Scan for the cell matching the given text and deliver its (X, Y) coordinate at center. 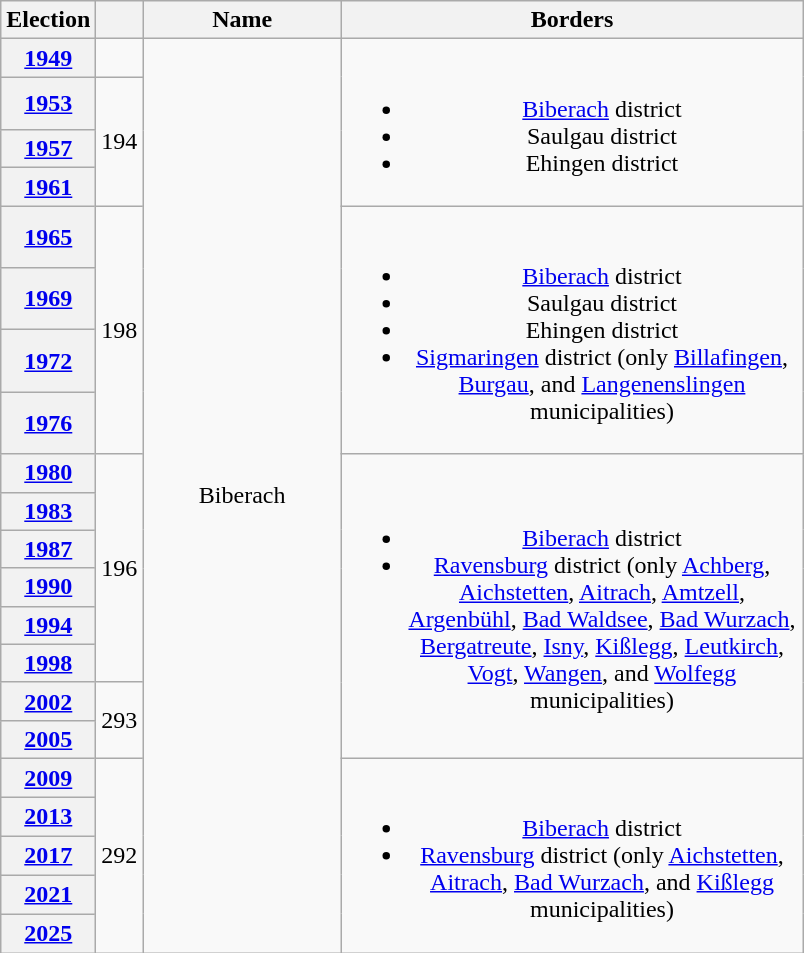
Borders (572, 20)
2017 (48, 856)
Biberach districtSaulgau districtEhingen districtSigmaringen district (only Billafingen, Burgau, and Langenenslingen municipalities) (572, 330)
2013 (48, 816)
2002 (48, 701)
1983 (48, 511)
1994 (48, 625)
Biberach districtRavensburg district (only Aichstetten, Aitrach, Bad Wurzach, and Kißlegg municipalities) (572, 855)
Name (242, 20)
194 (120, 142)
2005 (48, 739)
2025 (48, 934)
2009 (48, 778)
1953 (48, 104)
Election (48, 20)
1976 (48, 423)
1961 (48, 187)
Biberach (242, 496)
1965 (48, 237)
1969 (48, 299)
1957 (48, 149)
292 (120, 855)
1987 (48, 549)
198 (120, 330)
Biberach districtSaulgau districtEhingen district (572, 122)
1998 (48, 663)
2021 (48, 894)
1972 (48, 361)
293 (120, 720)
1949 (48, 58)
196 (120, 568)
1990 (48, 587)
1980 (48, 473)
